Scan for the cell matching the given text and deliver its (x, y) coordinate at center. 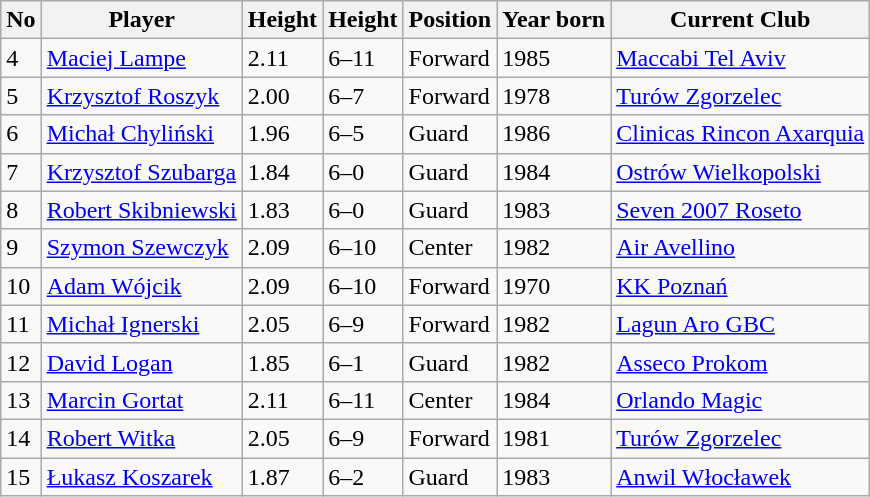
Łukasz Koszarek (142, 477)
Anwil Włocławek (740, 477)
7 (21, 172)
Lagun Aro GBC (740, 324)
Position (450, 20)
2.00 (282, 96)
6–2 (363, 477)
14 (21, 438)
No (21, 20)
1.96 (282, 134)
12 (21, 362)
1970 (554, 286)
1981 (554, 438)
Krzysztof Szubarga (142, 172)
Michał Chyliński (142, 134)
Seven 2007 Roseto (740, 210)
5 (21, 96)
1.85 (282, 362)
Ostrów Wielkopolski (740, 172)
Michał Ignerski (142, 324)
Current Club (740, 20)
Air Avellino (740, 248)
9 (21, 248)
1.87 (282, 477)
1.84 (282, 172)
1985 (554, 58)
Robert Witka (142, 438)
1986 (554, 134)
8 (21, 210)
KK Poznań (740, 286)
Maciej Lampe (142, 58)
Szymon Szewczyk (142, 248)
Orlando Magic (740, 400)
Year born (554, 20)
Adam Wójcik (142, 286)
6–1 (363, 362)
10 (21, 286)
1978 (554, 96)
Asseco Prokom (740, 362)
4 (21, 58)
6 (21, 134)
David Logan (142, 362)
13 (21, 400)
Marcin Gortat (142, 400)
Robert Skibniewski (142, 210)
6–7 (363, 96)
Clinicas Rincon Axarquia (740, 134)
1.83 (282, 210)
6–5 (363, 134)
11 (21, 324)
15 (21, 477)
Maccabi Tel Aviv (740, 58)
Player (142, 20)
Krzysztof Roszyk (142, 96)
